Search for the cell housing the specified text and yield its [X, Y] center coordinate. 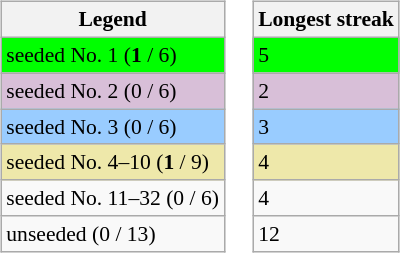
Legend [112, 20]
seeded No. 1 (1 / 6) [112, 55]
2 [326, 91]
unseeded (0 / 13) [112, 234]
seeded No. 4–10 (1 / 9) [112, 162]
3 [326, 127]
Longest streak [326, 20]
12 [326, 234]
seeded No. 2 (0 / 6) [112, 91]
seeded No. 3 (0 / 6) [112, 127]
seeded No. 11–32 (0 / 6) [112, 198]
5 [326, 55]
